Extract the (X, Y) coordinate from the center of the cell holding the provided text.  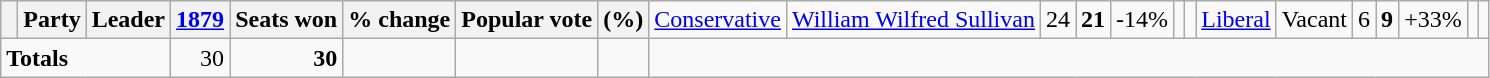
(%) (624, 20)
Seats won (286, 20)
Vacant (1314, 20)
6 (1364, 20)
9 (1388, 20)
Party (52, 20)
1879 (200, 20)
Conservative (718, 20)
Popular vote (527, 20)
Liberal (1236, 20)
Leader (128, 20)
Totals (86, 58)
24 (1058, 20)
21 (1094, 20)
+33% (1434, 20)
% change (400, 20)
William Wilfred Sullivan (913, 20)
-14% (1142, 20)
